Detect which cell encompasses the target text, then output its (x, y) center coordinate. 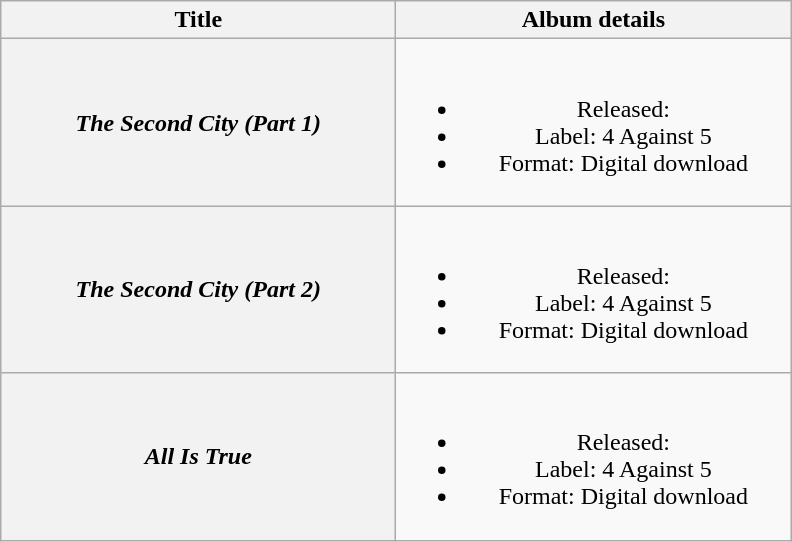
All Is True (198, 456)
Album details (594, 20)
Title (198, 20)
The Second City (Part 2) (198, 290)
The Second City (Part 1) (198, 122)
